Pinpoint the cell where the given text exists, returning its (x, y) midpoint coordinate. 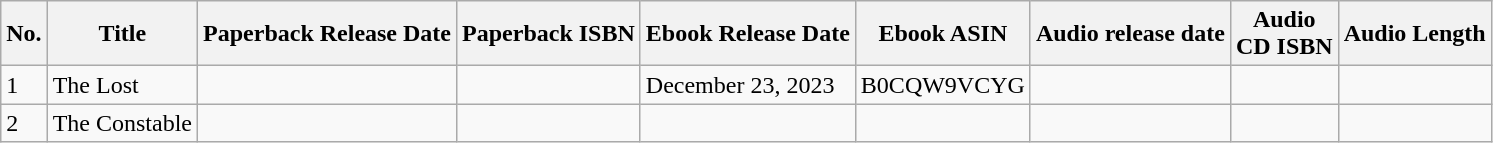
December 23, 2023 (748, 85)
The Constable (122, 123)
Title (122, 34)
1 (24, 85)
No. (24, 34)
B0CQW9VCYG (942, 85)
Ebook ASIN (942, 34)
Ebook Release Date (748, 34)
Audio Length (1414, 34)
2 (24, 123)
Paperback Release Date (328, 34)
The Lost (122, 85)
Audio release date (1130, 34)
Paperback ISBN (549, 34)
AudioCD ISBN (1284, 34)
